Identify which cell holds the provided text, then report its (x, y) central coordinate. 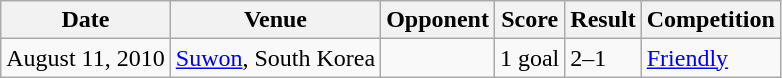
Venue (275, 20)
Suwon, South Korea (275, 58)
1 goal (529, 58)
August 11, 2010 (86, 58)
Result (603, 20)
Friendly (710, 58)
2–1 (603, 58)
Competition (710, 20)
Score (529, 20)
Opponent (438, 20)
Date (86, 20)
